Identify which cell holds the provided text, then report its (x, y) central coordinate. 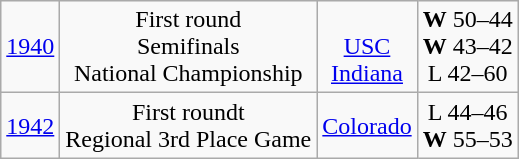
First roundSemifinalsNational Championship (188, 47)
First roundtRegional 3rd Place Game (188, 126)
Colorado (367, 126)
USCIndiana (367, 47)
W 50–44W 43–42L 42–60 (468, 47)
L 44–46W 55–53 (468, 126)
1942 (30, 126)
1940 (30, 47)
